Capture the cell that displays the provided text and extract its (X, Y) central coordinate. 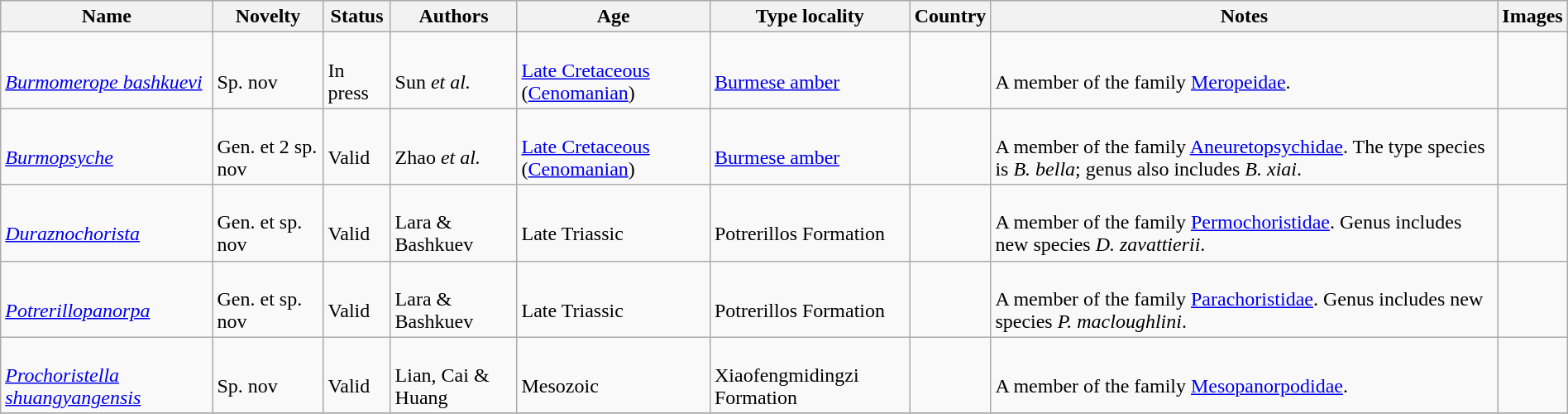
Novelty (268, 17)
Xiaofengmidingzi Formation (810, 375)
Burmopsyche (107, 147)
Lian, Cai & Huang (453, 375)
Notes (1244, 17)
Age (614, 17)
Prochoristella shuangyangensis (107, 375)
Mesozoic (614, 375)
Gen. et 2 sp. nov (268, 147)
Potrerillopanorpa (107, 299)
In press (357, 70)
A member of the family Mesopanorpodidae. (1244, 375)
Status (357, 17)
Authors (453, 17)
Name (107, 17)
Type locality (810, 17)
A member of the family Parachoristidae. Genus includes new species P. macloughlini. (1244, 299)
Images (1532, 17)
Duraznochorista (107, 223)
Zhao et al. (453, 147)
Burmomerope bashkuevi (107, 70)
A member of the family Aneuretopsychidae. The type species is B. bella; genus also includes B. xiai. (1244, 147)
Country (950, 17)
A member of the family Permochoristidae. Genus includes new species D. zavattierii. (1244, 223)
A member of the family Meropeidae. (1244, 70)
Sun et al. (453, 70)
